Scan for the cell matching the given text and deliver its (X, Y) coordinate at center. 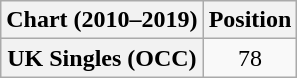
UK Singles (OCC) (102, 58)
78 (250, 58)
Position (250, 20)
Chart (2010–2019) (102, 20)
